Capture the cell that displays the provided text and extract its [x, y] central coordinate. 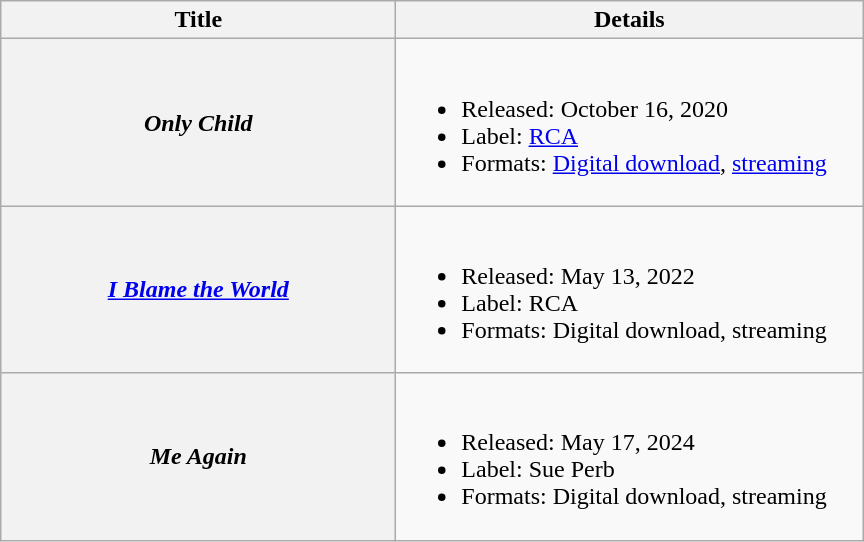
Title [198, 20]
Released: May 13, 2022Label: RCAFormats: Digital download, streaming [630, 290]
Details [630, 20]
Released: May 17, 2024Label: Sue PerbFormats: Digital download, streaming [630, 456]
Released: October 16, 2020Label: RCAFormats: Digital download, streaming [630, 122]
I Blame the World [198, 290]
Me Again [198, 456]
Only Child [198, 122]
